Detect which cell encompasses the target text, then output its (x, y) center coordinate. 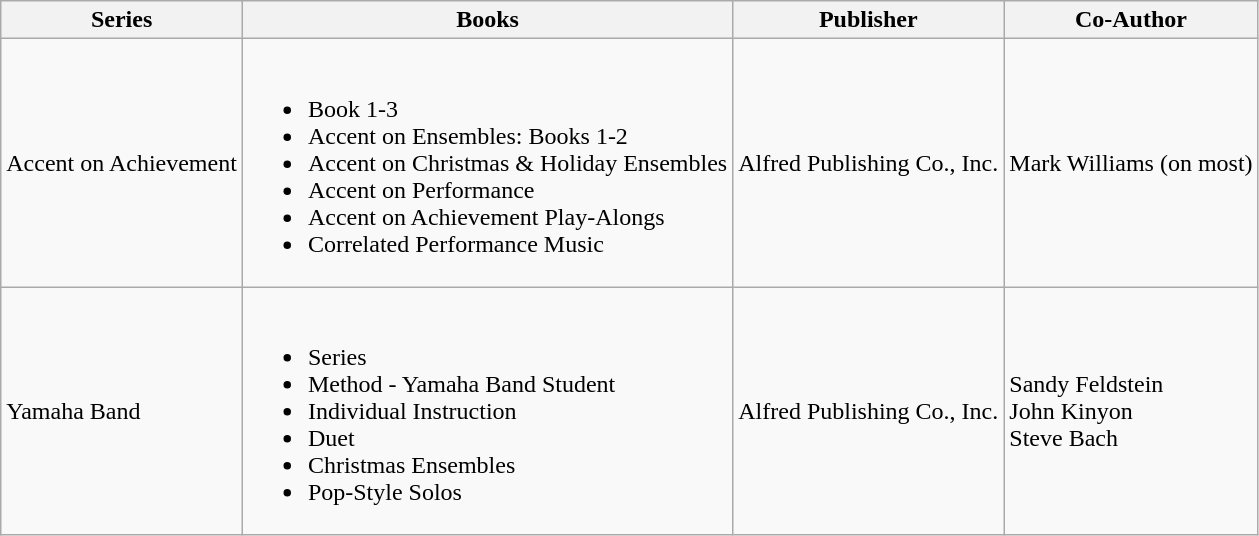
Mark Williams (on most) (1131, 163)
Sandy FeldsteinJohn KinyonSteve Bach (1131, 411)
Co-Author (1131, 20)
Yamaha Band (122, 411)
Publisher (868, 20)
Books (487, 20)
Accent on Achievement (122, 163)
Series (122, 20)
SeriesMethod - Yamaha Band StudentIndividual InstructionDuetChristmas EnsemblesPop-Style Solos (487, 411)
